Provide the [X, Y] coordinate of the cell's center where the given text is located.  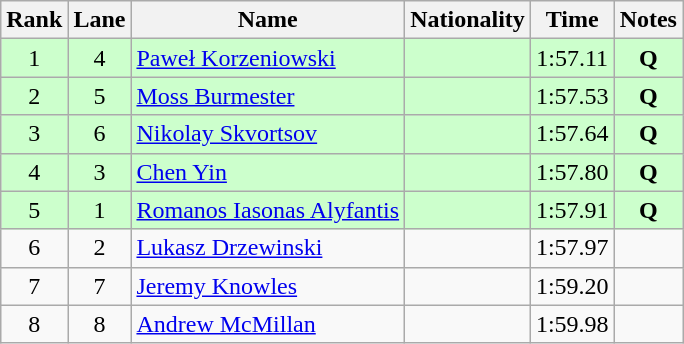
Lane [100, 20]
Romanos Iasonas Alyfantis [268, 210]
1:57.53 [572, 96]
1:57.64 [572, 134]
Chen Yin [268, 172]
Rank [34, 20]
Name [268, 20]
1:57.91 [572, 210]
1:57.80 [572, 172]
1:59.20 [572, 286]
Paweł Korzeniowski [268, 58]
1:57.97 [572, 248]
Moss Burmester [268, 96]
Time [572, 20]
1:57.11 [572, 58]
Notes [648, 20]
Lukasz Drzewinski [268, 248]
Nikolay Skvortsov [268, 134]
Jeremy Knowles [268, 286]
1:59.98 [572, 324]
Nationality [468, 20]
Andrew McMillan [268, 324]
